Provide the (x, y) coordinate of the cell's center where the given text is located.  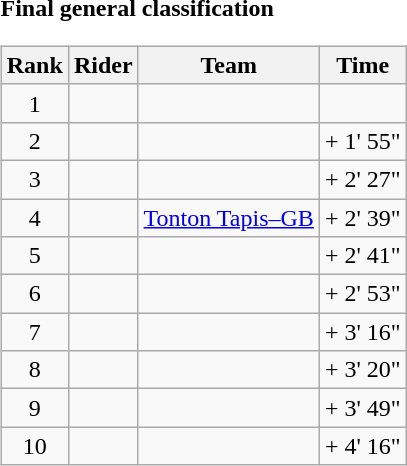
Time (362, 65)
7 (34, 332)
+ 2' 41" (362, 256)
4 (34, 217)
8 (34, 370)
+ 2' 53" (362, 294)
9 (34, 408)
Rider (103, 65)
1 (34, 103)
+ 2' 39" (362, 217)
+ 3' 20" (362, 370)
+ 3' 49" (362, 408)
6 (34, 294)
5 (34, 256)
2 (34, 141)
Team (228, 65)
+ 3' 16" (362, 332)
+ 2' 27" (362, 179)
3 (34, 179)
10 (34, 446)
+ 4' 16" (362, 446)
+ 1' 55" (362, 141)
Tonton Tapis–GB (228, 217)
Rank (34, 65)
